Return [x, y] of the center of cell containing provided text 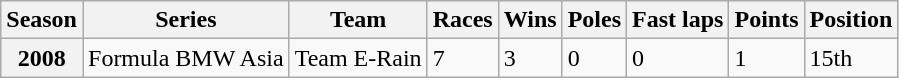
Series [186, 20]
Wins [530, 20]
Races [462, 20]
Formula BMW Asia [186, 58]
7 [462, 58]
15th [851, 58]
Poles [594, 20]
Fast laps [678, 20]
2008 [42, 58]
1 [766, 58]
Team E-Rain [358, 58]
Points [766, 20]
Team [358, 20]
Season [42, 20]
Position [851, 20]
3 [530, 58]
